Return the [X, Y] coordinate for the center point of the cell that contains the specified text.  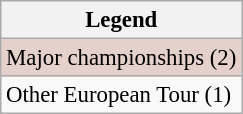
Legend [122, 20]
Other European Tour (1) [122, 95]
Major championships (2) [122, 58]
